Extract the [X, Y] coordinate from the center of the cell holding the provided text.  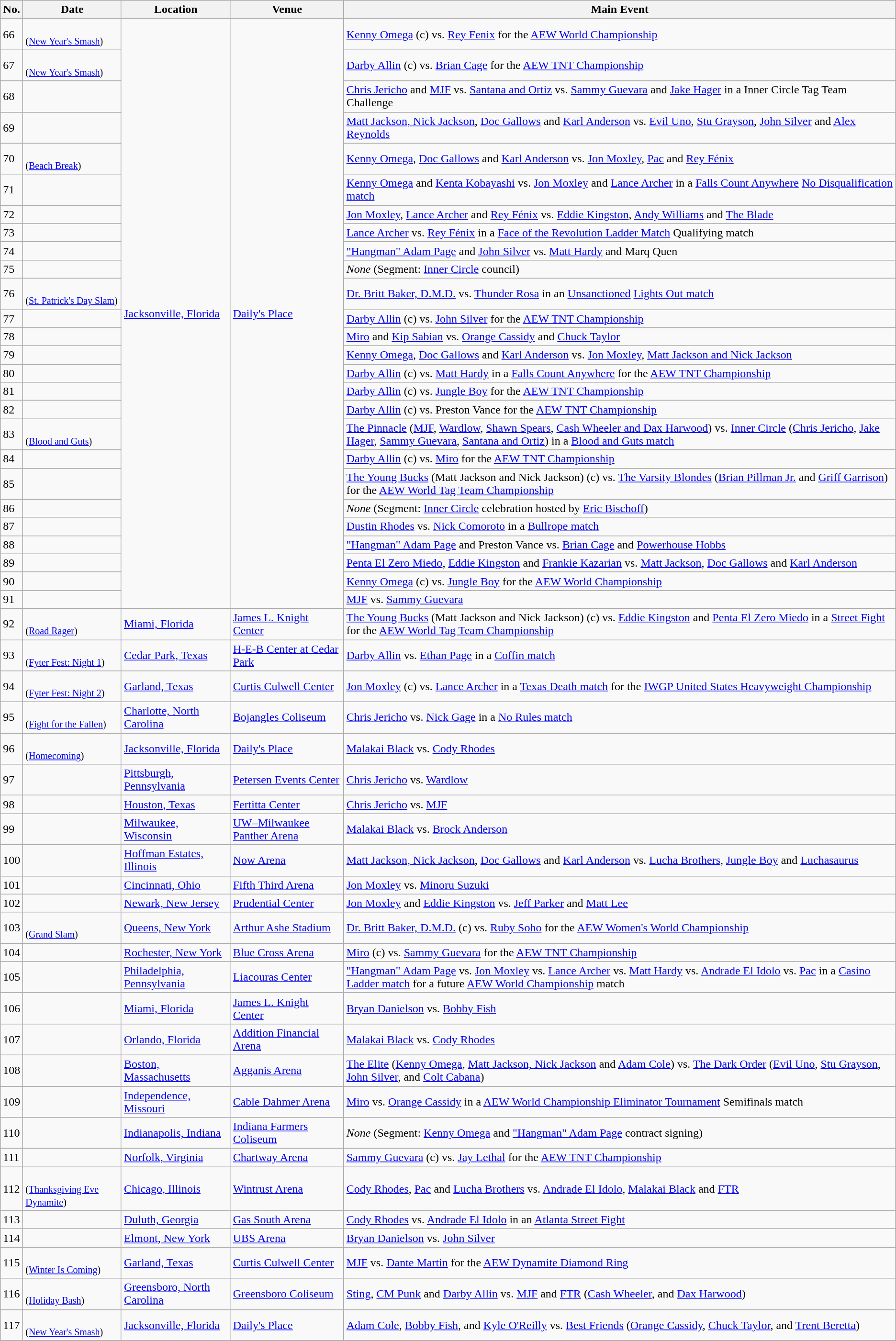
Rochester, New York [176, 952]
Duluth, Georgia [176, 1220]
84 [11, 459]
89 [11, 563]
102 [11, 903]
97 [11, 780]
H-E-B Center at Cedar Park [287, 655]
Queens, New York [176, 928]
None (Segment: Inner Circle council) [619, 269]
Cody Rhodes, Pac and Lucha Brothers vs. Andrade El Idolo, Malakai Black and FTR [619, 1189]
107 [11, 1039]
Charlotte, North Carolina [176, 718]
76 [11, 294]
106 [11, 1008]
Arthur Ashe Stadium [287, 928]
99 [11, 829]
Matt Jackson, Nick Jackson, Doc Gallows and Karl Anderson vs. Evil Uno, Stu Grayson, John Silver and Alex Reynolds [619, 127]
None (Segment: Inner Circle celebration hosted by Eric Bischoff) [619, 508]
UW–Milwaukee Panther Arena [287, 829]
Bryan Danielson vs. John Silver [619, 1238]
Cedar Park, Texas [176, 655]
Dr. Britt Baker, D.M.D. vs. Thunder Rosa in an Unsanctioned Lights Out match [619, 294]
78 [11, 337]
Venue [287, 10]
103 [11, 928]
Darby Allin (c) vs. Matt Hardy in a Falls Count Anywhere for the AEW TNT Championship [619, 373]
87 [11, 526]
Sting, CM Punk and Darby Allin vs. MJF and FTR (Cash Wheeler, and Dax Harwood) [619, 1294]
Malakai Black vs. Brock Anderson [619, 829]
Jon Moxley (c) vs. Lance Archer in a Texas Death match for the IWGP United States Heavyweight Championship [619, 686]
Greensboro Coliseum [287, 1294]
Cody Rhodes vs. Andrade El Idolo in an Atlanta Street Fight [619, 1220]
Chris Jericho vs. Wardlow [619, 780]
(Thanksgiving Eve Dynamite) [72, 1189]
Darby Allin (c) vs. Preston Vance for the AEW TNT Championship [619, 410]
104 [11, 952]
Kenny Omega and Kenta Kobayashi vs. Jon Moxley and Lance Archer in a Falls Count Anywhere No Disqualification match [619, 190]
Miro and Kip Sabian vs. Orange Cassidy and Chuck Taylor [619, 337]
Liacouras Center [287, 977]
72 [11, 214]
Greensboro, North Carolina [176, 1294]
96 [11, 749]
109 [11, 1102]
(Fyter Fest: Night 2) [72, 686]
Dr. Britt Baker, D.M.D. (c) vs. Ruby Soho for the AEW Women's World Championship [619, 928]
Kenny Omega (c) vs. Rey Fenix for the AEW World Championship [619, 34]
(Fyter Fest: Night 1) [72, 655]
Hoffman Estates, Illinois [176, 860]
Chris Jericho vs. Nick Gage in a No Rules match [619, 718]
115 [11, 1263]
81 [11, 391]
(Grand Slam) [72, 928]
Agganis Arena [287, 1070]
73 [11, 233]
(Fight for the Fallen) [72, 718]
Houston, Texas [176, 805]
95 [11, 718]
Gas South Arena [287, 1220]
111 [11, 1158]
Prudential Center [287, 903]
88 [11, 545]
Jon Moxley and Eddie Kingston vs. Jeff Parker and Matt Lee [619, 903]
(Holiday Bash) [72, 1294]
105 [11, 977]
Darby Allin (c) vs. Miro for the AEW TNT Championship [619, 459]
Bryan Danielson vs. Bobby Fish [619, 1008]
Boston, Massachusetts [176, 1070]
112 [11, 1189]
94 [11, 686]
Sammy Guevara (c) vs. Jay Lethal for the AEW TNT Championship [619, 1158]
Wintrust Arena [287, 1189]
117 [11, 1325]
Indiana Farmers Coliseum [287, 1133]
90 [11, 581]
74 [11, 251]
Adam Cole, Bobby Fish, and Kyle O'Reilly vs. Best Friends (Orange Cassidy, Chuck Taylor, and Trent Beretta) [619, 1325]
Kenny Omega (c) vs. Jungle Boy for the AEW World Championship [619, 581]
Darby Allin vs. Ethan Page in a Coffin match [619, 655]
82 [11, 410]
Matt Jackson, Nick Jackson, Doc Gallows and Karl Anderson vs. Lucha Brothers, Jungle Boy and Luchasaurus [619, 860]
MJF vs. Sammy Guevara [619, 599]
Now Arena [287, 860]
98 [11, 805]
"Hangman" Adam Page and John Silver vs. Matt Hardy and Marq Quen [619, 251]
Elmont, New York [176, 1238]
Kenny Omega, Doc Gallows and Karl Anderson vs. Jon Moxley, Matt Jackson and Nick Jackson [619, 355]
77 [11, 318]
Blue Cross Arena [287, 952]
Petersen Events Center [287, 780]
85 [11, 483]
Addition Financial Arena [287, 1039]
69 [11, 127]
108 [11, 1070]
No. [11, 10]
Darby Allin (c) vs. Jungle Boy for the AEW TNT Championship [619, 391]
113 [11, 1220]
Pittsburgh, Pennsylvania [176, 780]
80 [11, 373]
Fertitta Center [287, 805]
UBS Arena [287, 1238]
Chris Jericho and MJF vs. Santana and Ortiz vs. Sammy Guevara and Jake Hager in a Inner Circle Tag Team Challenge [619, 97]
Chartway Arena [287, 1158]
71 [11, 190]
Newark, New Jersey [176, 903]
(Beach Break) [72, 159]
Darby Allin (c) vs. Brian Cage for the AEW TNT Championship [619, 65]
Miro (c) vs. Sammy Guevara for the AEW TNT Championship [619, 952]
79 [11, 355]
None (Segment: Kenny Omega and "Hangman" Adam Page contract signing) [619, 1133]
70 [11, 159]
67 [11, 65]
Cable Dahmer Arena [287, 1102]
Main Event [619, 10]
Independence, Missouri [176, 1102]
MJF vs. Dante Martin for the AEW Dynamite Diamond Ring [619, 1263]
Indianapolis, Indiana [176, 1133]
101 [11, 885]
Milwaukee, Wisconsin [176, 829]
Bojangles Coliseum [287, 718]
92 [11, 624]
68 [11, 97]
(Road Rager) [72, 624]
100 [11, 860]
"Hangman" Adam Page and Preston Vance vs. Brian Cage and Powerhouse Hobbs [619, 545]
75 [11, 269]
Chicago, Illinois [176, 1189]
Orlando, Florida [176, 1039]
(Homecoming) [72, 749]
Philadelphia, Pennsylvania [176, 977]
(St. Patrick's Day Slam) [72, 294]
66 [11, 34]
Penta El Zero Miedo, Eddie Kingston and Frankie Kazarian vs. Matt Jackson, Doc Gallows and Karl Anderson [619, 563]
86 [11, 508]
93 [11, 655]
91 [11, 599]
Lance Archer vs. Rey Fénix in a Face of the Revolution Ladder Match Qualifying match [619, 233]
(Winter Is Coming) [72, 1263]
The Elite (Kenny Omega, Matt Jackson, Nick Jackson and Adam Cole) vs. The Dark Order (Evil Uno, Stu Grayson, John Silver, and Colt Cabana) [619, 1070]
83 [11, 435]
Date [72, 10]
Dustin Rhodes vs. Nick Comoroto in a Bullrope match [619, 526]
116 [11, 1294]
(Blood and Guts) [72, 435]
Miro vs. Orange Cassidy in a AEW World Championship Eliminator Tournament Semifinals match [619, 1102]
Darby Allin (c) vs. John Silver for the AEW TNT Championship [619, 318]
Fifth Third Arena [287, 885]
Jon Moxley, Lance Archer and Rey Fénix vs. Eddie Kingston, Andy Williams and The Blade [619, 214]
Norfolk, Virginia [176, 1158]
Cincinnati, Ohio [176, 885]
Location [176, 10]
Jon Moxley vs. Minoru Suzuki [619, 885]
Chris Jericho vs. MJF [619, 805]
110 [11, 1133]
114 [11, 1238]
Kenny Omega, Doc Gallows and Karl Anderson vs. Jon Moxley, Pac and Rey Fénix [619, 159]
